Extract the [X, Y] coordinate from the center of the cell holding the provided text.  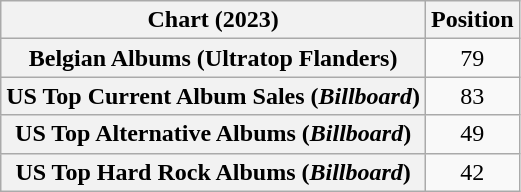
Position [472, 20]
Chart (2023) [214, 20]
79 [472, 58]
Belgian Albums (Ultratop Flanders) [214, 58]
US Top Alternative Albums (Billboard) [214, 134]
42 [472, 172]
49 [472, 134]
US Top Hard Rock Albums (Billboard) [214, 172]
83 [472, 96]
US Top Current Album Sales (Billboard) [214, 96]
